From the cell containing the given text, extract its center point as (X, Y) coordinate. 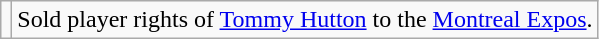
Sold player rights of Tommy Hutton to the Montreal Expos. (305, 20)
